For the text-containing cell, return its midpoint in [X, Y] coordinate format. 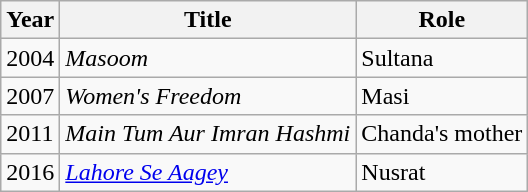
Nusrat [442, 172]
Title [208, 20]
Lahore Se Aagey [208, 172]
Masi [442, 96]
Masoom [208, 58]
Year [30, 20]
Main Tum Aur Imran Hashmi [208, 134]
Women's Freedom [208, 96]
2004 [30, 58]
Chanda's mother [442, 134]
Sultana [442, 58]
2011 [30, 134]
2007 [30, 96]
Role [442, 20]
2016 [30, 172]
